Provide the [x, y] coordinate of the cell's center where the given text is located.  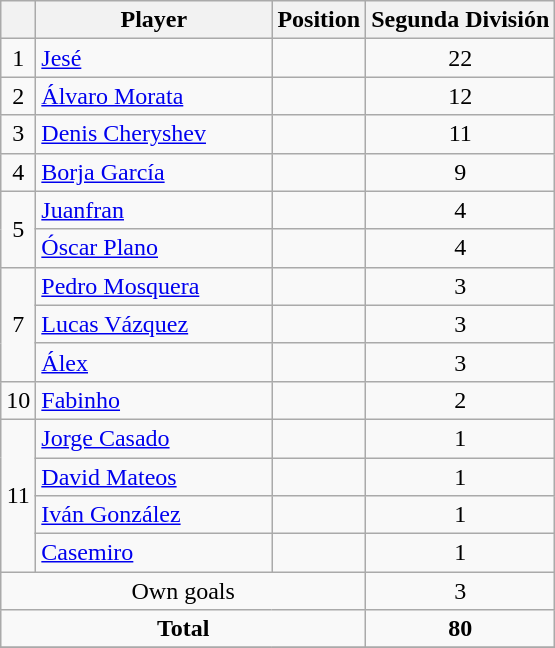
Lucas Vázquez [154, 324]
Óscar Plano [154, 248]
10 [18, 400]
22 [460, 58]
David Mateos [154, 477]
Segunda División [460, 20]
Position [319, 20]
Pedro Mosquera [154, 286]
Jorge Casado [154, 438]
Own goals [184, 591]
Borja García [154, 172]
Iván González [154, 515]
Álex [154, 362]
Player [154, 20]
Fabinho [154, 400]
5 [18, 229]
Álvaro Morata [154, 96]
Jesé [154, 58]
7 [18, 324]
9 [460, 172]
12 [460, 96]
80 [460, 629]
Total [184, 629]
Casemiro [154, 553]
Juanfran [154, 210]
Denis Cheryshev [154, 134]
